Return [X, Y] of the center of cell containing provided text 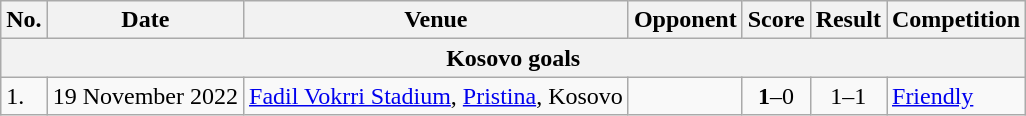
Competition [956, 20]
1–1 [848, 96]
Opponent [685, 20]
Kosovo goals [514, 58]
Fadil Vokrri Stadium, Pristina, Kosovo [436, 96]
19 November 2022 [145, 96]
No. [24, 20]
Score [776, 20]
Date [145, 20]
1. [24, 96]
1–0 [776, 96]
Venue [436, 20]
Friendly [956, 96]
Result [848, 20]
